Return the (X, Y) coordinate for the center point of the cell that contains the specified text.  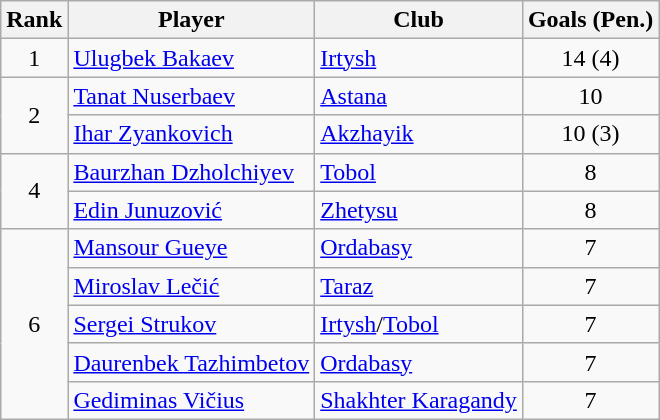
Goals (Pen.) (590, 20)
Zhetysu (419, 210)
Shakhter Karagandy (419, 400)
Akzhayik (419, 134)
Taraz (419, 286)
Club (419, 20)
Gediminas Vičius (192, 400)
Edin Junuzović (192, 210)
1 (34, 58)
Daurenbek Tazhimbetov (192, 362)
Tobol (419, 172)
Tanat Nuserbaev (192, 96)
Irtysh (419, 58)
10 (590, 96)
Miroslav Lečić (192, 286)
Player (192, 20)
2 (34, 115)
Rank (34, 20)
Irtysh/Tobol (419, 324)
Mansour Gueye (192, 248)
Ulugbek Bakaev (192, 58)
Ihar Zyankovich (192, 134)
Astana (419, 96)
Sergei Strukov (192, 324)
Baurzhan Dzholchiyev (192, 172)
10 (3) (590, 134)
14 (4) (590, 58)
4 (34, 191)
6 (34, 324)
